Identify which cell holds the provided text, then report its [x, y] central coordinate. 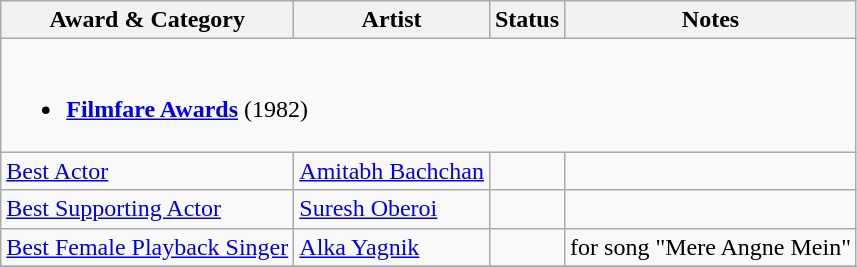
Best Female Playback Singer [148, 247]
Alka Yagnik [392, 247]
Artist [392, 20]
Notes [711, 20]
Award & Category [148, 20]
Best Supporting Actor [148, 209]
Status [526, 20]
Amitabh Bachchan [392, 171]
Filmfare Awards (1982) [429, 96]
Best Actor [148, 171]
Suresh Oberoi [392, 209]
for song "Mere Angne Mein" [711, 247]
